Search for the cell housing the specified text and yield its [X, Y] center coordinate. 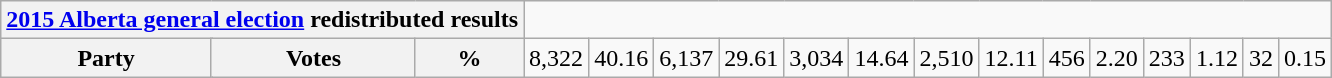
% [469, 58]
3,034 [816, 58]
2,510 [946, 58]
40.16 [622, 58]
233 [1166, 58]
456 [1066, 58]
0.15 [1304, 58]
6,137 [686, 58]
1.12 [1216, 58]
29.61 [752, 58]
2.20 [1116, 58]
12.11 [1011, 58]
2015 Alberta general election redistributed results [262, 20]
Votes [313, 58]
8,322 [556, 58]
14.64 [882, 58]
32 [1260, 58]
Party [106, 58]
